From the cell containing the given text, extract its center point as (X, Y) coordinate. 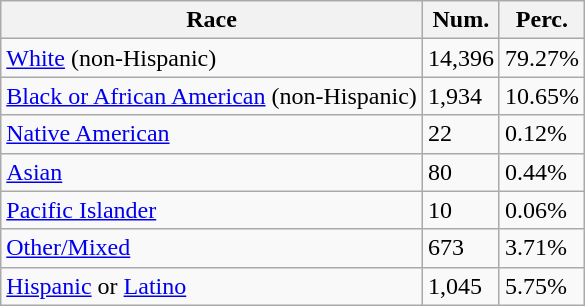
Race (212, 20)
3.71% (542, 248)
22 (460, 134)
Black or African American (non-Hispanic) (212, 96)
Hispanic or Latino (212, 286)
Perc. (542, 20)
Asian (212, 172)
Other/Mixed (212, 248)
79.27% (542, 58)
80 (460, 172)
0.44% (542, 172)
Native American (212, 134)
10.65% (542, 96)
1,045 (460, 286)
Pacific Islander (212, 210)
14,396 (460, 58)
1,934 (460, 96)
White (non-Hispanic) (212, 58)
0.06% (542, 210)
0.12% (542, 134)
Num. (460, 20)
10 (460, 210)
673 (460, 248)
5.75% (542, 286)
